Search for the cell housing the specified text and yield its (x, y) center coordinate. 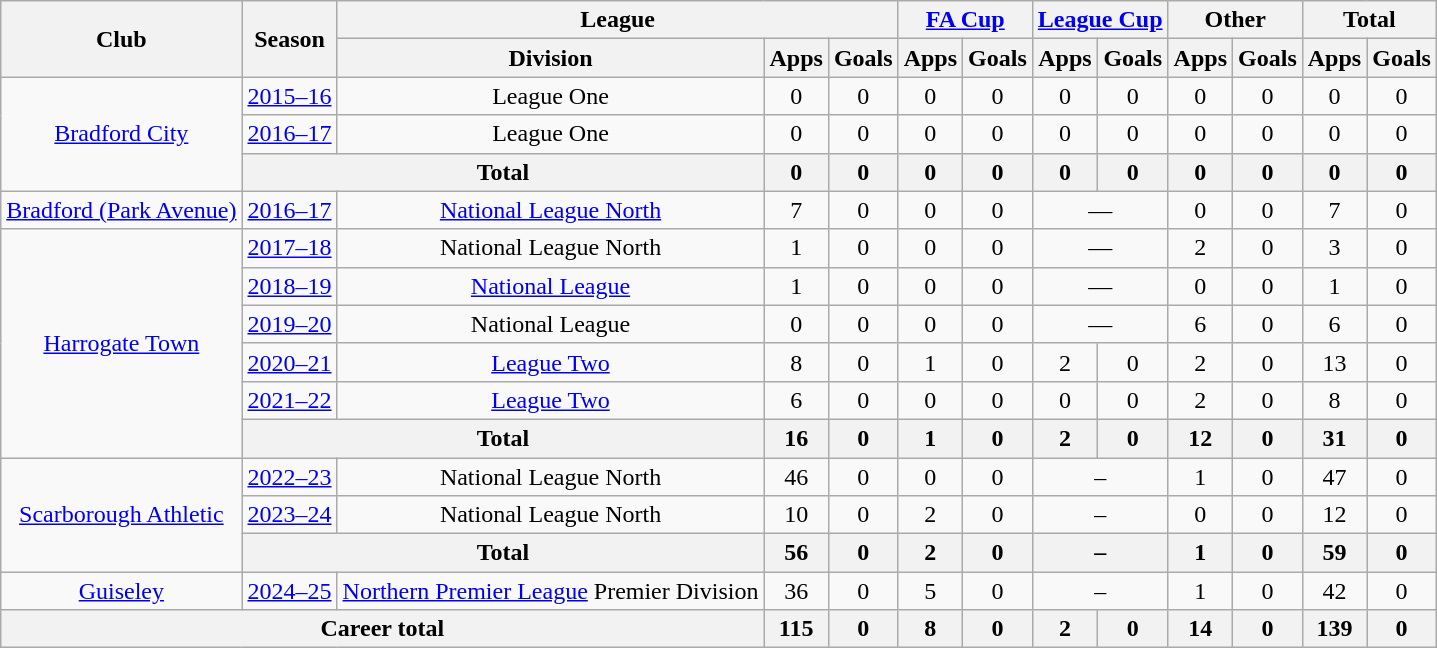
56 (796, 553)
2024–25 (290, 591)
115 (796, 629)
31 (1334, 438)
Club (122, 39)
Career total (382, 629)
46 (796, 477)
2021–22 (290, 400)
Northern Premier League Premier Division (550, 591)
2019–20 (290, 324)
16 (796, 438)
2020–21 (290, 362)
59 (1334, 553)
FA Cup (965, 20)
League (618, 20)
Scarborough Athletic (122, 515)
139 (1334, 629)
36 (796, 591)
Division (550, 58)
Bradford (Park Avenue) (122, 210)
2018–19 (290, 286)
47 (1334, 477)
42 (1334, 591)
Guiseley (122, 591)
League Cup (1100, 20)
5 (930, 591)
2015–16 (290, 96)
Other (1235, 20)
Bradford City (122, 134)
14 (1200, 629)
Harrogate Town (122, 343)
2022–23 (290, 477)
13 (1334, 362)
2017–18 (290, 248)
Season (290, 39)
3 (1334, 248)
2023–24 (290, 515)
10 (796, 515)
